Search for the cell housing the specified text and yield its [X, Y] center coordinate. 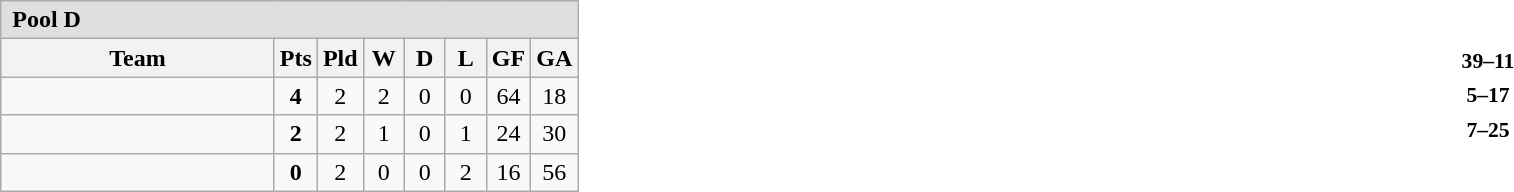
24 [508, 134]
L [466, 58]
4 [296, 96]
W [384, 58]
GA [554, 58]
D [424, 58]
GF [508, 58]
Pts [296, 58]
Pld [340, 58]
Pool D [290, 20]
64 [508, 96]
16 [508, 172]
56 [554, 172]
18 [554, 96]
30 [554, 134]
Team [138, 58]
